Locate the cell with the specified text and output its [X, Y] center coordinate. 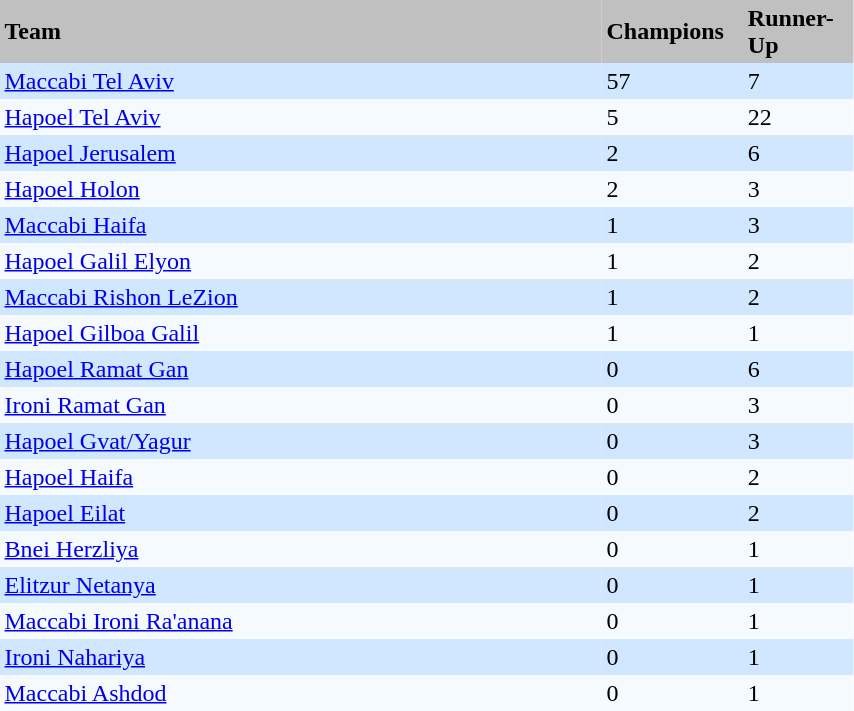
Ironi Ramat Gan [301, 405]
Hapoel Tel Aviv [301, 117]
Maccabi Haifa [301, 225]
Maccabi Rishon LeZion [301, 297]
Maccabi Ashdod [301, 693]
Hapoel Gvat/Yagur [301, 441]
5 [672, 117]
Hapoel Holon [301, 189]
7 [798, 81]
Champions [672, 32]
Bnei Herzliya [301, 549]
Hapoel Galil Elyon [301, 261]
Hapoel Eilat [301, 513]
Elitzur Netanya [301, 585]
Ironi Nahariya [301, 657]
22 [798, 117]
Hapoel Jerusalem [301, 153]
57 [672, 81]
Hapoel Gilboa Galil [301, 333]
Hapoel Haifa [301, 477]
Runner-Up [798, 32]
Hapoel Ramat Gan [301, 369]
Team [301, 32]
Maccabi Tel Aviv [301, 81]
Maccabi Ironi Ra'anana [301, 621]
